For the text-containing cell, return its midpoint in (X, Y) coordinate format. 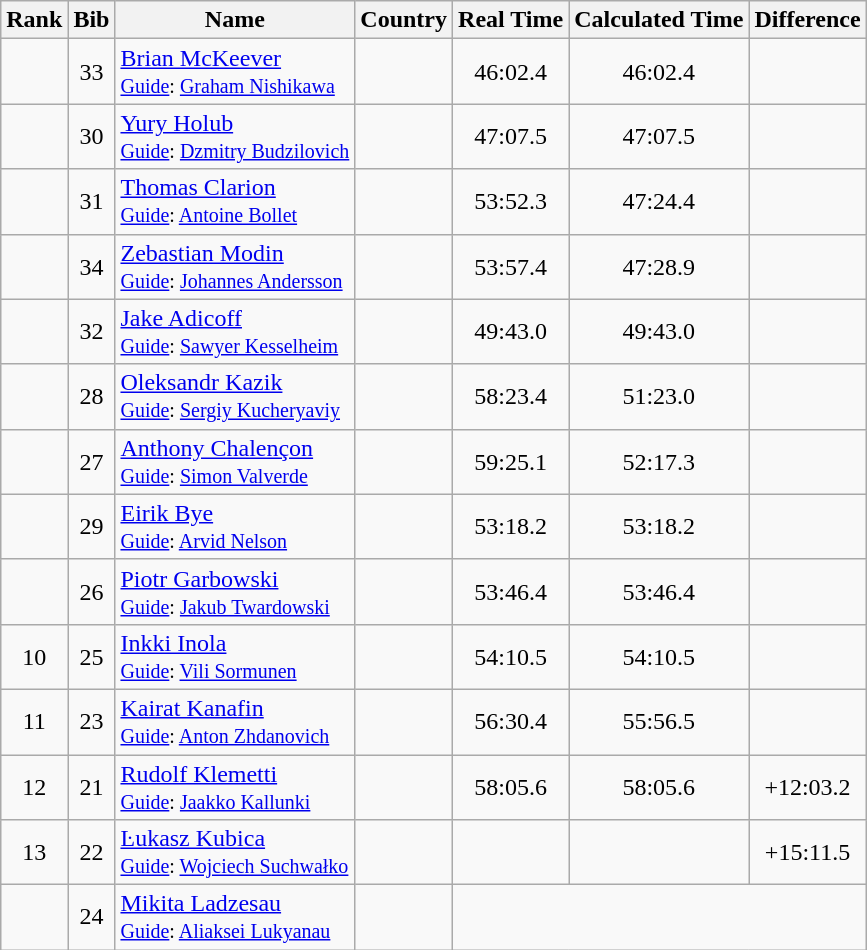
Rank (34, 20)
Yury HolubGuide: Dzmitry Budzilovich (235, 136)
11 (34, 722)
Brian McKeeverGuide: Graham Nishikawa (235, 72)
Rudolf KlemettiGuide: Jaakko Kallunki (235, 786)
51:23.0 (659, 396)
Real Time (511, 20)
58:23.4 (511, 396)
12 (34, 786)
26 (92, 592)
Thomas ClarionGuide: Antoine Bollet (235, 202)
Jake AdicoffGuide: Sawyer Kesselheim (235, 332)
32 (92, 332)
Eirik ByeGuide: Arvid Nelson (235, 526)
Mikita LadzesauGuide: Aliaksei Lukyanau (235, 918)
Kairat KanafinGuide: Anton Zhdanovich (235, 722)
53:57.4 (511, 266)
Difference (808, 20)
30 (92, 136)
13 (34, 852)
Oleksandr KazikGuide: Sergiy Kucheryaviy (235, 396)
+12:03.2 (808, 786)
56:30.4 (511, 722)
55:56.5 (659, 722)
59:25.1 (511, 462)
Zebastian ModinGuide: Johannes Andersson (235, 266)
28 (92, 396)
47:24.4 (659, 202)
24 (92, 918)
Bib (92, 20)
Calculated Time (659, 20)
21 (92, 786)
23 (92, 722)
Ŀukasz KubicaGuide: Wojciech Suchwałko (235, 852)
52:17.3 (659, 462)
53:52.3 (511, 202)
33 (92, 72)
Country (404, 20)
22 (92, 852)
Name (235, 20)
Piotr GarbowskiGuide: Jakub Twardowski (235, 592)
29 (92, 526)
27 (92, 462)
34 (92, 266)
+15:11.5 (808, 852)
31 (92, 202)
Inkki InolaGuide: Vili Sormunen (235, 656)
25 (92, 656)
Anthony ChalençonGuide: Simon Valverde (235, 462)
47:28.9 (659, 266)
10 (34, 656)
